For the text-containing cell, return its midpoint in [X, Y] coordinate format. 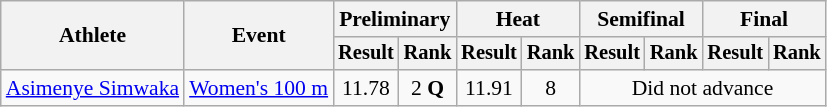
Preliminary [394, 19]
11.78 [366, 88]
Semifinal [640, 19]
11.91 [489, 88]
Event [258, 36]
8 [551, 88]
2 Q [428, 88]
Women's 100 m [258, 88]
Did not advance [702, 88]
Athlete [92, 36]
Heat [518, 19]
Final [764, 19]
Asimenye Simwaka [92, 88]
